Detect which cell encompasses the target text, then output its [x, y] center coordinate. 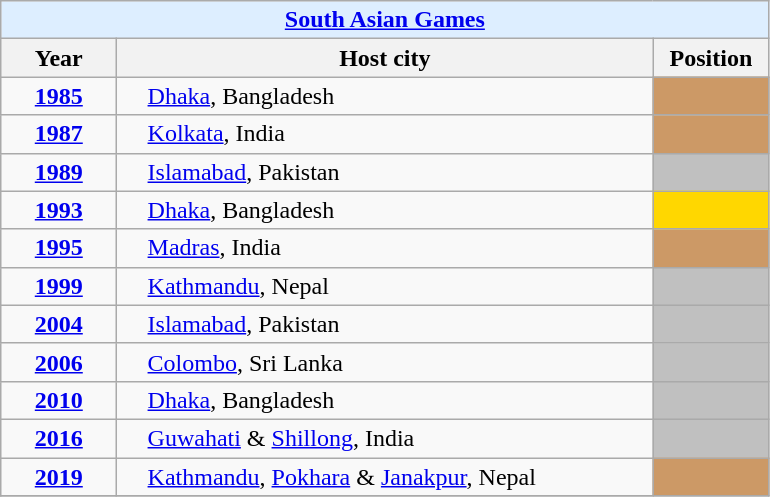
2019 [59, 477]
1995 [59, 248]
1989 [59, 172]
Host city [385, 58]
1987 [59, 134]
Madras, India [385, 248]
Colombo, Sri Lanka [385, 362]
2006 [59, 362]
South Asian Games [385, 20]
1993 [59, 210]
2016 [59, 438]
Year [59, 58]
Kathmandu, Nepal [385, 286]
2004 [59, 324]
Position [711, 58]
Guwahati & Shillong, India [385, 438]
Kolkata, India [385, 134]
1985 [59, 96]
Kathmandu, Pokhara & Janakpur, Nepal [385, 477]
1999 [59, 286]
2010 [59, 400]
